Determine the (x, y) coordinate at the center of the cell enclosing the given text.  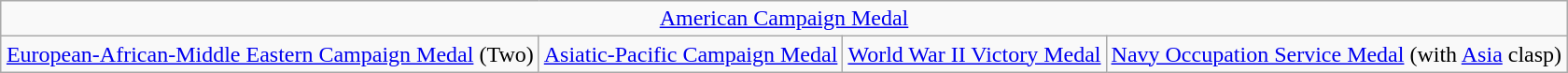
Asiatic-Pacific Campaign Medal (691, 54)
Navy Occupation Service Medal (with Asia clasp) (1337, 54)
World War II Victory Medal (974, 54)
American Campaign Medal (784, 19)
European-African-Middle Eastern Campaign Medal (Two) (270, 54)
